Find where the given text appears and provide that cell's center as [X, Y] coordinate. 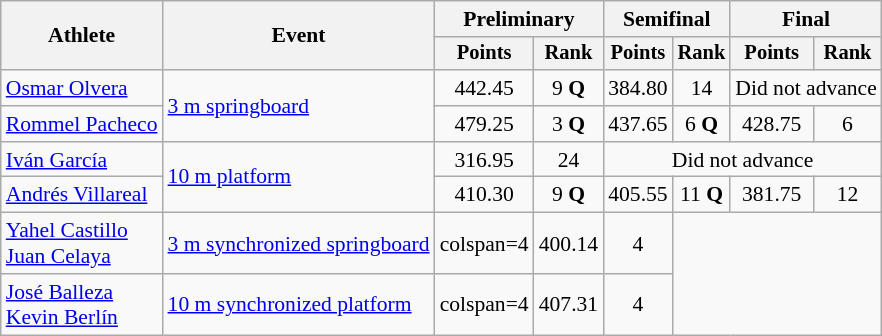
3 Q [568, 124]
428.75 [772, 124]
Yahel CastilloJuan Celaya [82, 244]
12 [848, 195]
6 Q [702, 124]
11 Q [702, 195]
José BallezaKevin Berlín [82, 304]
381.75 [772, 195]
10 m synchronized platform [299, 304]
Event [299, 36]
6 [848, 124]
407.31 [568, 304]
437.65 [638, 124]
3 m springboard [299, 106]
400.14 [568, 244]
14 [702, 88]
10 m platform [299, 178]
Preliminary [520, 19]
316.95 [484, 160]
479.25 [484, 124]
Osmar Olvera [82, 88]
405.55 [638, 195]
Final [806, 19]
Athlete [82, 36]
24 [568, 160]
Rommel Pacheco [82, 124]
Semifinal [666, 19]
3 m synchronized springboard [299, 244]
Andrés Villareal [82, 195]
Iván García [82, 160]
384.80 [638, 88]
442.45 [484, 88]
410.30 [484, 195]
